Locate the cell with the specified text and output its (X, Y) center coordinate. 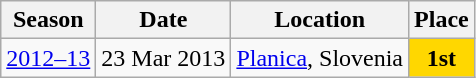
Date (164, 20)
Place (442, 20)
23 Mar 2013 (164, 58)
2012–13 (48, 58)
Planica, Slovenia (320, 58)
Season (48, 20)
Location (320, 20)
1st (442, 58)
